Scan for the cell matching the given text and deliver its (x, y) coordinate at center. 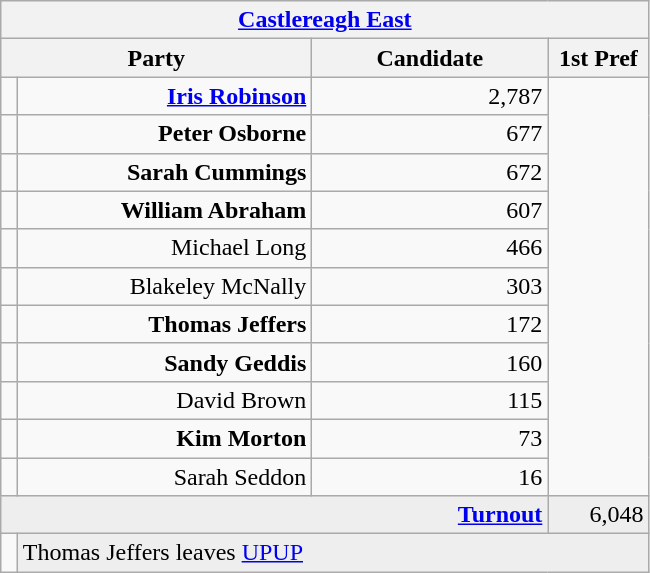
Peter Osborne (164, 134)
Sarah Seddon (164, 477)
73 (430, 438)
1st Pref (598, 58)
Turnout (274, 515)
Sarah Cummings (164, 172)
16 (430, 477)
William Abraham (164, 210)
303 (430, 286)
160 (430, 362)
Michael Long (164, 248)
607 (430, 210)
2,787 (430, 96)
Iris Robinson (164, 96)
Kim Morton (164, 438)
Sandy Geddis (164, 362)
6,048 (598, 515)
677 (430, 134)
115 (430, 400)
Thomas Jeffers leaves UPUP (333, 553)
Castlereagh East (325, 20)
Blakeley McNally (164, 286)
466 (430, 248)
Candidate (430, 58)
David Brown (164, 400)
672 (430, 172)
Thomas Jeffers (164, 324)
Party (156, 58)
172 (430, 324)
